Determine the (X, Y) coordinate at the center of the cell enclosing the given text.  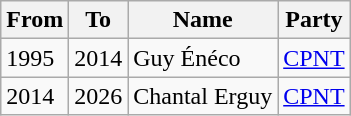
From (35, 20)
1995 (35, 58)
Party (314, 20)
Name (203, 20)
2026 (98, 96)
To (98, 20)
Chantal Erguy (203, 96)
Guy Énéco (203, 58)
